Return the (x, y) coordinate for the center point of the cell that contains the specified text.  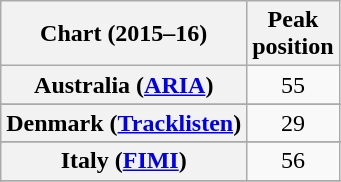
Chart (2015–16) (124, 34)
55 (293, 85)
Peakposition (293, 34)
Australia (ARIA) (124, 85)
29 (293, 123)
Italy (FIMI) (124, 161)
Denmark (Tracklisten) (124, 123)
56 (293, 161)
